For the text-containing cell, return its midpoint in [x, y] coordinate format. 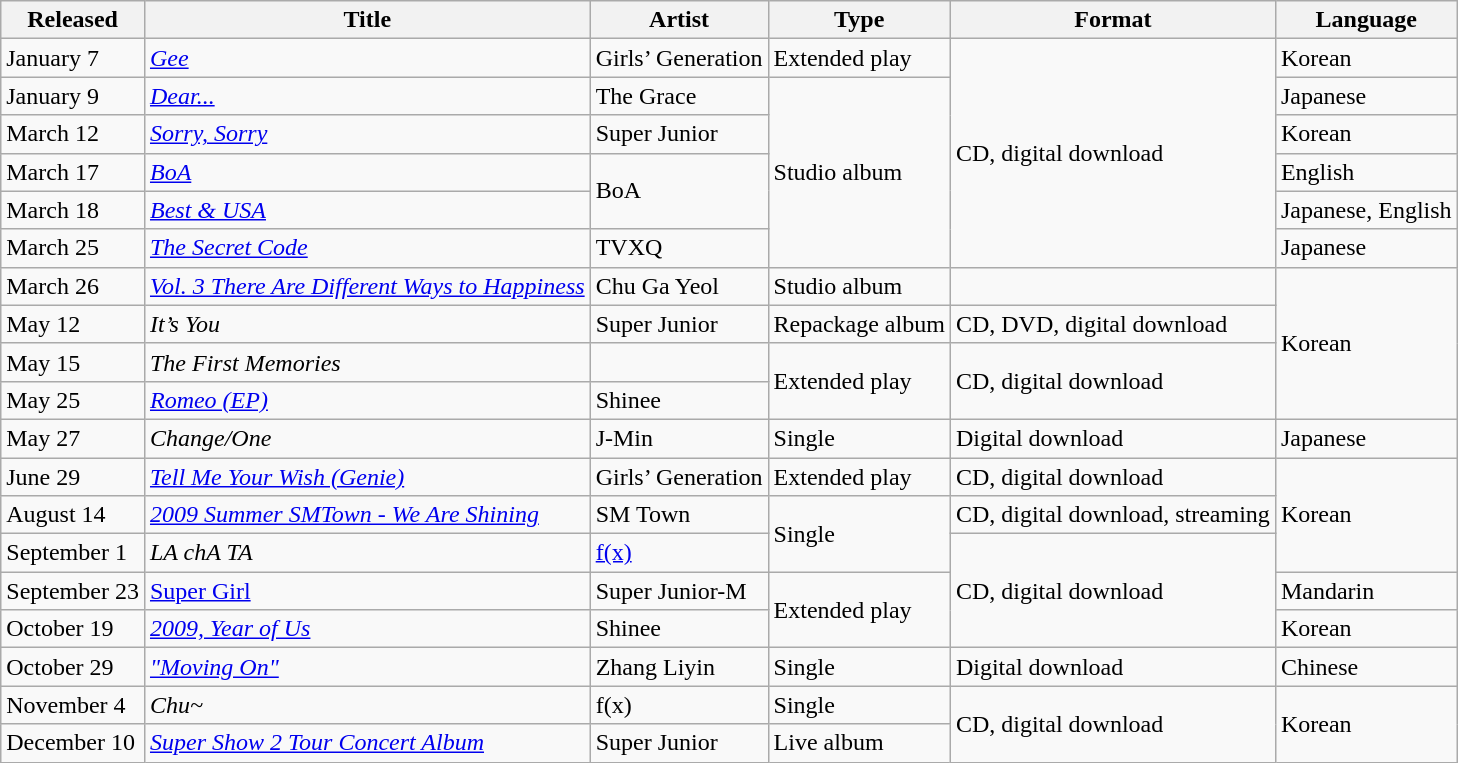
CD, DVD, digital download [1112, 324]
The First Memories [367, 362]
Live album [859, 743]
Chu Ga Yeol [679, 286]
Super Show 2 Tour Concert Album [367, 743]
January 7 [73, 58]
August 14 [73, 515]
May 27 [73, 438]
May 12 [73, 324]
Repackage album [859, 324]
The Grace [679, 96]
Chinese [1366, 667]
2009 Summer SMTown - We Are Shining [367, 515]
May 15 [73, 362]
October 19 [73, 629]
TVXQ [679, 248]
"Moving On" [367, 667]
LA chA TA [367, 553]
Zhang Liyin [679, 667]
March 18 [73, 210]
Sorry, Sorry [367, 134]
September 1 [73, 553]
Type [859, 20]
Title [367, 20]
Romeo (EP) [367, 400]
September 23 [73, 591]
November 4 [73, 705]
The Secret Code [367, 248]
June 29 [73, 477]
May 25 [73, 400]
English [1366, 172]
March 12 [73, 134]
Language [1366, 20]
2009, Year of Us [367, 629]
Change/One [367, 438]
Best & USA [367, 210]
Mandarin [1366, 591]
December 10 [73, 743]
Artist [679, 20]
SM Town [679, 515]
March 26 [73, 286]
Tell Me Your Wish (Genie) [367, 477]
J-Min [679, 438]
March 25 [73, 248]
Super Girl [367, 591]
Dear... [367, 96]
CD, digital download, streaming [1112, 515]
March 17 [73, 172]
Super Junior-M [679, 591]
January 9 [73, 96]
Vol. 3 There Are Different Ways to Happiness [367, 286]
October 29 [73, 667]
Format [1112, 20]
Gee [367, 58]
Chu~ [367, 705]
Released [73, 20]
Japanese, English [1366, 210]
It’s You [367, 324]
